Find where the given text appears and provide that cell's center as [X, Y] coordinate. 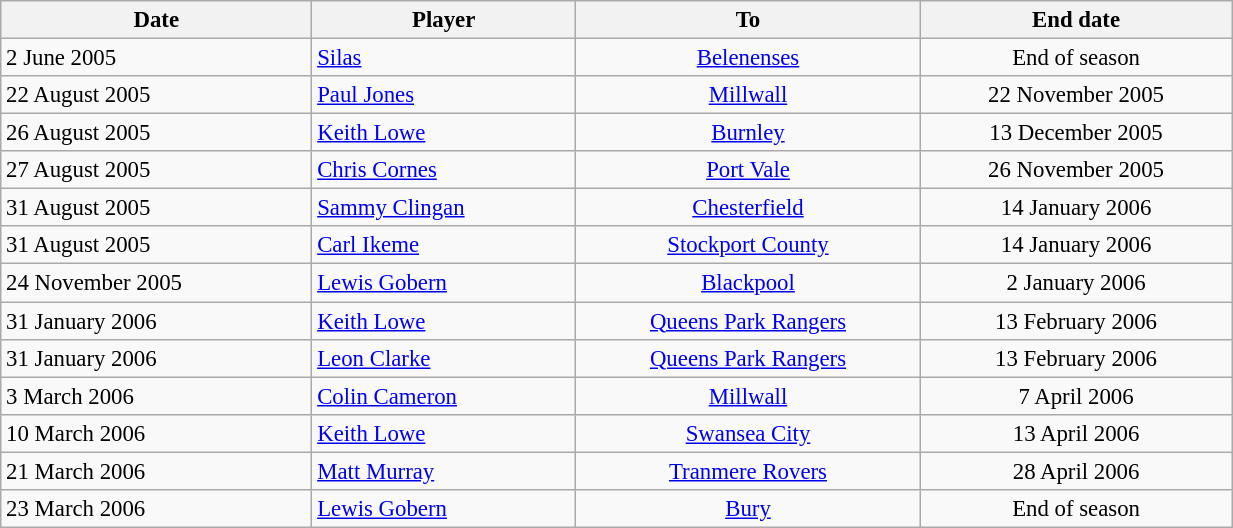
10 March 2006 [156, 433]
Date [156, 20]
Sammy Clingan [444, 208]
Colin Cameron [444, 396]
3 March 2006 [156, 396]
Carl Ikeme [444, 245]
Chris Cornes [444, 170]
7 April 2006 [1076, 396]
21 March 2006 [156, 471]
End date [1076, 20]
Chesterfield [748, 208]
Leon Clarke [444, 358]
22 November 2005 [1076, 95]
To [748, 20]
Swansea City [748, 433]
2 June 2005 [156, 58]
23 March 2006 [156, 509]
Blackpool [748, 283]
27 August 2005 [156, 170]
28 April 2006 [1076, 471]
13 December 2005 [1076, 133]
26 August 2005 [156, 133]
24 November 2005 [156, 283]
Stockport County [748, 245]
22 August 2005 [156, 95]
13 April 2006 [1076, 433]
Port Vale [748, 170]
Belenenses [748, 58]
Paul Jones [444, 95]
26 November 2005 [1076, 170]
2 January 2006 [1076, 283]
Matt Murray [444, 471]
Bury [748, 509]
Silas [444, 58]
Tranmere Rovers [748, 471]
Player [444, 20]
Burnley [748, 133]
